Return [X, Y] of the center of cell containing provided text 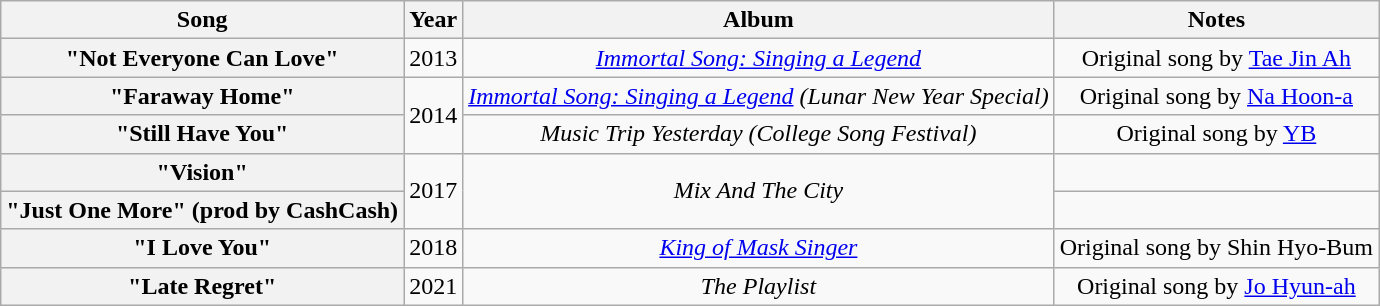
"Not Everyone Can Love" [202, 58]
"Vision" [202, 172]
2017 [434, 191]
Year [434, 20]
Immortal Song: Singing a Legend [758, 58]
2014 [434, 115]
"Late Regret" [202, 286]
Original song by Na Hoon-a [1216, 96]
King of Mask Singer [758, 248]
"Just One More" (prod by CashCash) [202, 210]
Original song by YB [1216, 134]
Song [202, 20]
2021 [434, 286]
"Faraway Home" [202, 96]
Music Trip Yesterday (College Song Festival) [758, 134]
Original song by Jo Hyun-ah [1216, 286]
Original song by Tae Jin Ah [1216, 58]
"Still Have You" [202, 134]
2018 [434, 248]
Immortal Song: Singing a Legend (Lunar New Year Special) [758, 96]
The Playlist [758, 286]
Original song by Shin Hyo-Bum [1216, 248]
"I Love You" [202, 248]
Notes [1216, 20]
2013 [434, 58]
Mix And The City [758, 191]
Album [758, 20]
